Pinpoint the cell where the given text exists, returning its [x, y] midpoint coordinate. 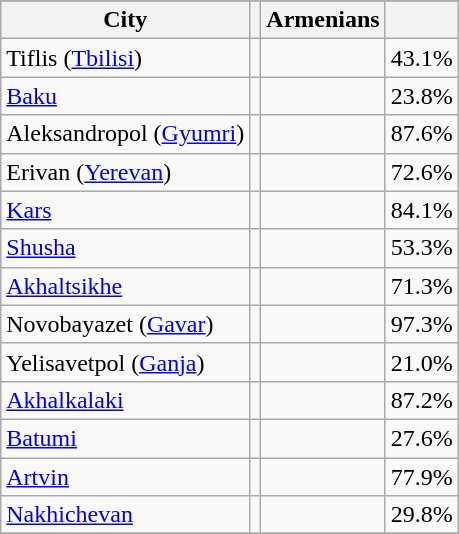
Artvin [126, 477]
27.6% [422, 438]
97.3% [422, 324]
Shusha [126, 248]
Erivan (Yerevan) [126, 172]
71.3% [422, 286]
Aleksandropol (Gyumri) [126, 134]
Batumi [126, 438]
53.3% [422, 248]
23.8% [422, 96]
Baku [126, 96]
Tiflis (Tbilisi) [126, 58]
Nakhichevan [126, 515]
72.6% [422, 172]
Akhaltsikhe [126, 286]
87.6% [422, 134]
87.2% [422, 400]
Yelisavetpol (Ganja) [126, 362]
Novobayazet (Gavar) [126, 324]
29.8% [422, 515]
Akhalkalaki [126, 400]
77.9% [422, 477]
21.0% [422, 362]
Kars [126, 210]
84.1% [422, 210]
City [126, 20]
43.1% [422, 58]
Armenians [323, 20]
